Return the (X, Y) coordinate for the center point of the cell that contains the specified text.  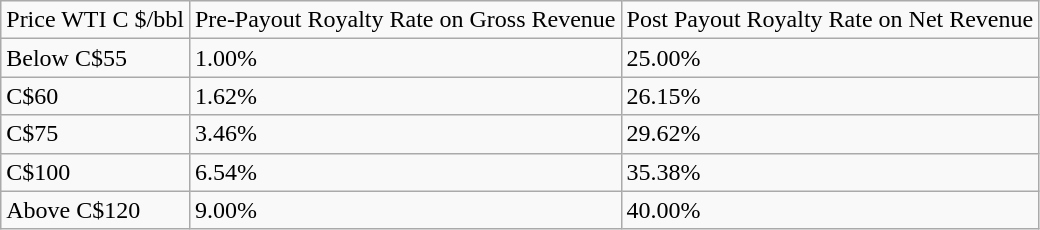
1.00% (405, 58)
Below C$55 (96, 58)
3.46% (405, 134)
40.00% (830, 210)
Pre-Payout Royalty Rate on Gross Revenue (405, 20)
Above C$120 (96, 210)
C$60 (96, 96)
C$100 (96, 172)
Price WTI C $/bbl (96, 20)
C$75 (96, 134)
6.54% (405, 172)
35.38% (830, 172)
26.15% (830, 96)
25.00% (830, 58)
1.62% (405, 96)
29.62% (830, 134)
Post Payout Royalty Rate on Net Revenue (830, 20)
9.00% (405, 210)
